Search for the cell housing the specified text and yield its (X, Y) center coordinate. 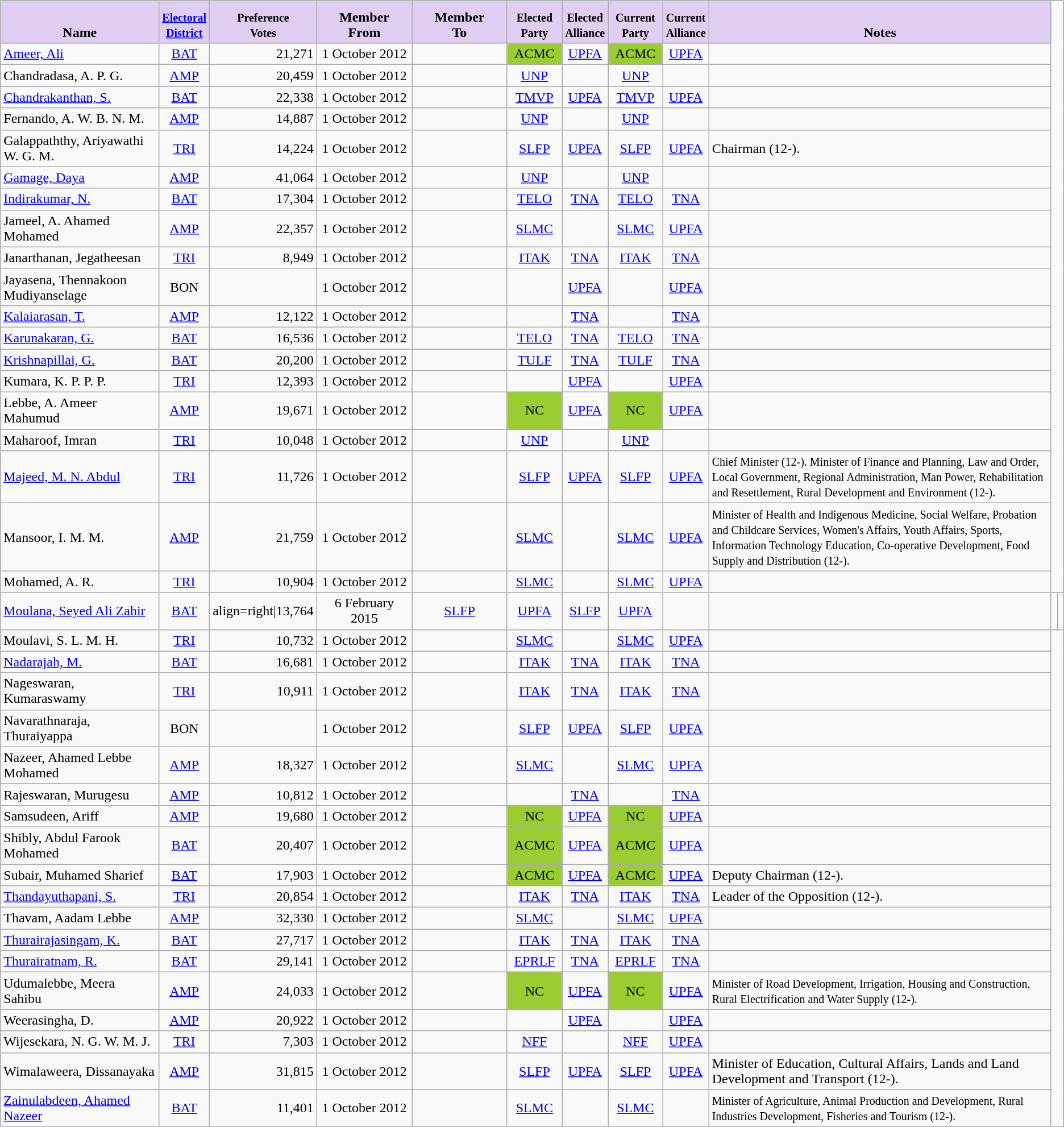
Gamage, Daya (80, 177)
Jameel, A. Ahamed Mohamed (80, 229)
17,903 (264, 875)
16,681 (264, 662)
Maharoof, Imran (80, 440)
20,459 (264, 76)
Wijesekara, N. G. W. M. J. (80, 1042)
10,911 (264, 691)
Kalaiarasan, T. (80, 316)
Ameer, Ali (80, 54)
22,338 (264, 97)
Jayasena, Thennakoon Mudiyanselage (80, 287)
Deputy Chairman (12-). (880, 875)
18,327 (264, 765)
17,304 (264, 199)
14,224 (264, 148)
21,759 (264, 537)
10,732 (264, 640)
8,949 (264, 258)
Mohamed, A. R. (80, 582)
align=right|13,764 (264, 611)
ElectoralDistrict (184, 22)
Moulana, Seyed Ali Zahir (80, 611)
19,680 (264, 816)
20,922 (264, 1020)
16,536 (264, 338)
ElectedAlliance (585, 22)
Rajeswaran, Murugesu (80, 794)
Lebbe, A. Ameer Mahumud (80, 411)
11,401 (264, 1108)
12,122 (264, 316)
Zainulabdeen, Ahamed Nazeer (80, 1108)
Karunakaran, G. (80, 338)
22,357 (264, 229)
Nazeer, Ahamed Lebbe Mohamed (80, 765)
Minister of Agriculture, Animal Production and Development, Rural Industries Development, Fisheries and Tourism (12-). (880, 1108)
MemberTo (459, 22)
20,854 (264, 897)
Moulavi, S. L. M. H. (80, 640)
Navarathnaraja, Thuraiyappa (80, 728)
Fernando, A. W. B. N. M. (80, 119)
Kumara, K. P. P. P. (80, 382)
CurrentParty (635, 22)
Thavam, Aadam Lebbe (80, 918)
11,726 (264, 477)
Chairman (12-). (880, 148)
Krishnapillai, G. (80, 360)
21,271 (264, 54)
Wimalaweera, Dissanayaka (80, 1071)
Majeed, M. N. Abdul (80, 477)
Weerasingha, D. (80, 1020)
7,303 (264, 1042)
20,200 (264, 360)
Leader of the Opposition (12-). (880, 897)
14,887 (264, 119)
Nadarajah, M. (80, 662)
Chandradasa, A. P. G. (80, 76)
PreferenceVotes (264, 22)
CurrentAlliance (685, 22)
Udumalebbe, Meera Sahibu (80, 991)
6 February 2015 (364, 611)
10,048 (264, 440)
Thandayuthapani, S. (80, 897)
Subair, Muhamed Sharief (80, 875)
19,671 (264, 411)
Janarthanan, Jegatheesan (80, 258)
10,904 (264, 582)
Minister of Road Development, Irrigation, Housing and Construction, Rural Electrification and Water Supply (12-). (880, 991)
20,407 (264, 845)
ElectedParty (534, 22)
Nageswaran, Kumaraswamy (80, 691)
Name (80, 22)
Chandrakanthan, S. (80, 97)
Notes (880, 22)
Galappaththy, Ariyawathi W. G. M. (80, 148)
32,330 (264, 918)
Thurairajasingam, K. (80, 940)
27,717 (264, 940)
29,141 (264, 962)
24,033 (264, 991)
Indirakumar, N. (80, 199)
12,393 (264, 382)
Shibly, Abdul Farook Mohamed (80, 845)
Samsudeen, Ariff (80, 816)
Minister of Education, Cultural Affairs, Lands and Land Development and Transport (12-). (880, 1071)
41,064 (264, 177)
31,815 (264, 1071)
10,812 (264, 794)
MemberFrom (364, 22)
Thurairatnam, R. (80, 962)
Mansoor, I. M. M. (80, 537)
